Search for the cell housing the specified text and yield its (X, Y) center coordinate. 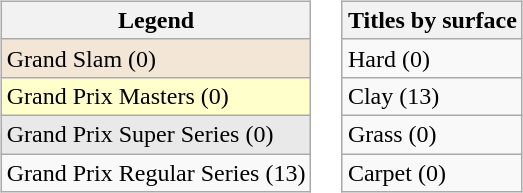
Grass (0) (432, 134)
Hard (0) (432, 58)
Clay (13) (432, 96)
Grand Prix Super Series (0) (156, 134)
Legend (156, 20)
Grand Slam (0) (156, 58)
Titles by surface (432, 20)
Carpet (0) (432, 173)
Grand Prix Regular Series (13) (156, 173)
Grand Prix Masters (0) (156, 96)
